Capture the cell that displays the provided text and extract its [x, y] central coordinate. 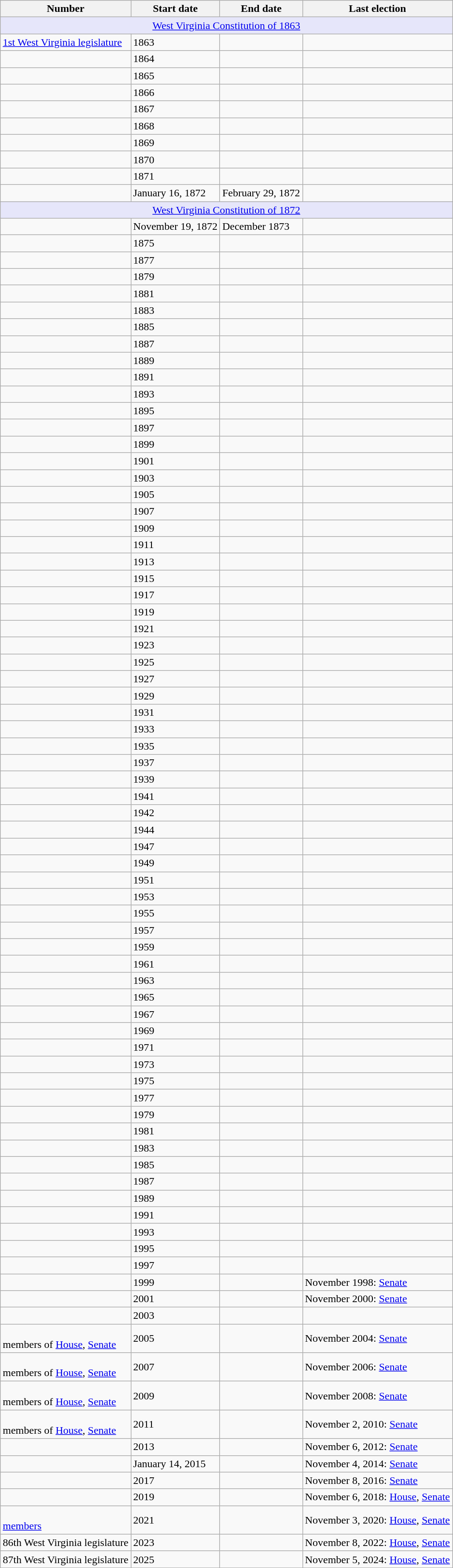
1915 [175, 578]
1923 [175, 645]
2007 [175, 1367]
2003 [175, 1316]
1955 [175, 913]
1942 [175, 813]
2011 [175, 1424]
1868 [175, 126]
November 6, 2012: Senate [377, 1447]
87th West Virginia legislature [66, 1559]
members [66, 1520]
1875 [175, 243]
1864 [175, 59]
November 8, 2022: House, Senate [377, 1542]
1967 [175, 1014]
1879 [175, 277]
1971 [175, 1048]
November 4, 2014: Senate [377, 1464]
Start date [175, 9]
1885 [175, 327]
1953 [175, 897]
1963 [175, 980]
1991 [175, 1215]
November 2, 2010: Senate [377, 1424]
2023 [175, 1542]
November 1998: Senate [377, 1282]
1863 [175, 42]
1944 [175, 830]
End date [261, 9]
1870 [175, 159]
1981 [175, 1131]
1965 [175, 997]
1975 [175, 1081]
1901 [175, 461]
1951 [175, 880]
November 2004: Senate [377, 1338]
1919 [175, 612]
Number [66, 9]
November 19, 1872 [175, 227]
2021 [175, 1520]
November 3, 2020: House, Senate [377, 1520]
November 2008: Senate [377, 1395]
November 2000: Senate [377, 1299]
1937 [175, 763]
1866 [175, 92]
1889 [175, 361]
2013 [175, 1447]
1921 [175, 629]
1895 [175, 411]
1983 [175, 1148]
1893 [175, 394]
West Virginia Constitution of 1872 [226, 210]
November 5, 2024: House, Senate [377, 1559]
1985 [175, 1165]
1977 [175, 1098]
1931 [175, 712]
2017 [175, 1480]
January 14, 2015 [175, 1464]
January 16, 1872 [175, 193]
1925 [175, 662]
1979 [175, 1115]
1905 [175, 495]
1887 [175, 344]
86th West Virginia legislature [66, 1542]
1949 [175, 863]
1997 [175, 1265]
1939 [175, 780]
2005 [175, 1338]
December 1873 [261, 227]
November 6, 2018: House, Senate [377, 1497]
1993 [175, 1232]
February 29, 1872 [261, 193]
West Virginia Constitution of 1863 [226, 26]
1989 [175, 1198]
1881 [175, 294]
1909 [175, 528]
1877 [175, 260]
1867 [175, 109]
1907 [175, 512]
1869 [175, 143]
1917 [175, 595]
1987 [175, 1182]
1891 [175, 377]
1st West Virginia legislature [66, 42]
1999 [175, 1282]
November 2006: Senate [377, 1367]
1913 [175, 562]
1957 [175, 930]
1927 [175, 679]
1865 [175, 76]
2019 [175, 1497]
1899 [175, 444]
1961 [175, 964]
2001 [175, 1299]
1935 [175, 746]
1969 [175, 1031]
1973 [175, 1064]
1941 [175, 796]
1897 [175, 427]
1959 [175, 947]
1929 [175, 696]
1995 [175, 1248]
1911 [175, 545]
Last election [377, 9]
1871 [175, 176]
1947 [175, 847]
1883 [175, 310]
November 8, 2016: Senate [377, 1480]
2025 [175, 1559]
1933 [175, 729]
2009 [175, 1395]
1903 [175, 478]
